Identify which cell holds the provided text, then report its (X, Y) central coordinate. 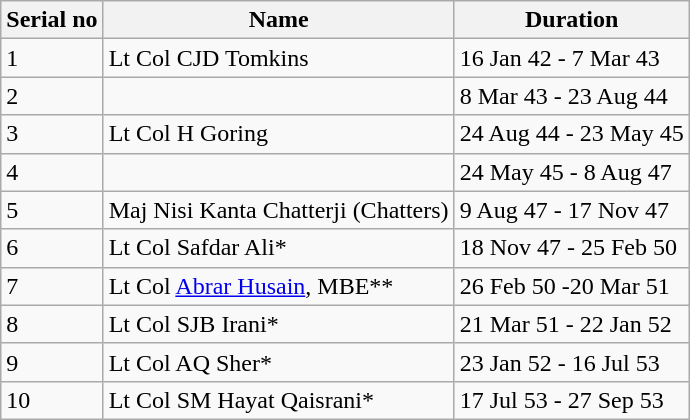
9 (52, 362)
23 Jan 52 - 16 Jul 53 (572, 362)
16 Jan 42 - 7 Mar 43 (572, 58)
Lt Col AQ Sher* (278, 362)
24 Aug 44 - 23 May 45 (572, 134)
8 Mar 43 - 23 Aug 44 (572, 96)
8 (52, 324)
Lt Col CJD Tomkins (278, 58)
Lt Col SM Hayat Qaisrani* (278, 400)
9 Aug 47 - 17 Nov 47 (572, 210)
Duration (572, 20)
17 Jul 53 - 27 Sep 53 (572, 400)
6 (52, 248)
7 (52, 286)
Lt Col H Goring (278, 134)
3 (52, 134)
21 Mar 51 - 22 Jan 52 (572, 324)
26 Feb 50 -20 Mar 51 (572, 286)
4 (52, 172)
1 (52, 58)
5 (52, 210)
Serial no (52, 20)
Maj Nisi Kanta Chatterji (Chatters) (278, 210)
Lt Col SJB Irani* (278, 324)
18 Nov 47 - 25 Feb 50 (572, 248)
10 (52, 400)
2 (52, 96)
Lt Col Abrar Husain, MBE** (278, 286)
Lt Col Safdar Ali* (278, 248)
24 May 45 - 8 Aug 47 (572, 172)
Name (278, 20)
